Locate the cell with the specified text and output its [X, Y] center coordinate. 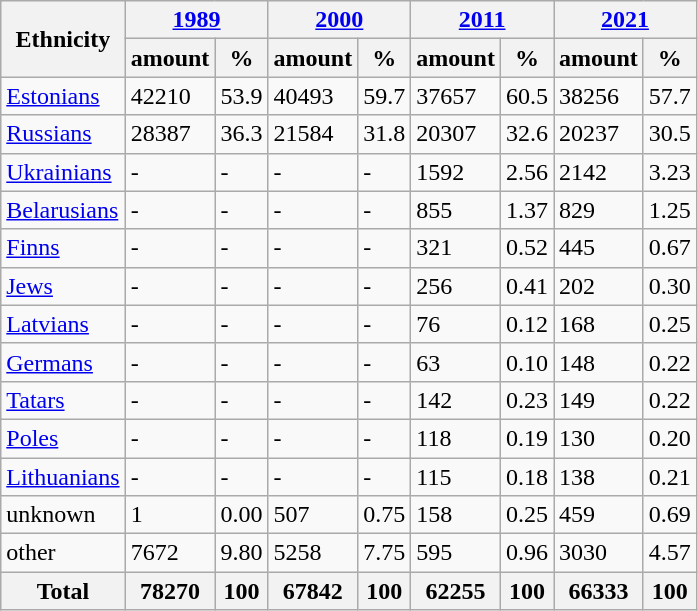
168 [599, 324]
148 [599, 362]
unknown [63, 515]
37657 [456, 96]
Estonians [63, 96]
Belarusians [63, 210]
Finns [63, 248]
1 [170, 515]
28387 [170, 134]
5258 [313, 553]
0.52 [526, 248]
3030 [599, 553]
21584 [313, 134]
0.18 [526, 477]
829 [599, 210]
507 [313, 515]
0.00 [242, 515]
76 [456, 324]
158 [456, 515]
62255 [456, 591]
0.41 [526, 286]
Germans [63, 362]
149 [599, 400]
3.23 [670, 172]
0.19 [526, 438]
1.25 [670, 210]
2.56 [526, 172]
60.5 [526, 96]
1.37 [526, 210]
202 [599, 286]
53.9 [242, 96]
31.8 [384, 134]
Latvians [63, 324]
30.5 [670, 134]
459 [599, 515]
0.10 [526, 362]
115 [456, 477]
0.69 [670, 515]
138 [599, 477]
0.30 [670, 286]
Tatars [63, 400]
Poles [63, 438]
9.80 [242, 553]
1989 [196, 20]
Total [63, 591]
855 [456, 210]
595 [456, 553]
256 [456, 286]
67842 [313, 591]
42210 [170, 96]
7672 [170, 553]
40493 [313, 96]
36.3 [242, 134]
0.12 [526, 324]
32.6 [526, 134]
0.67 [670, 248]
Ukrainians [63, 172]
57.7 [670, 96]
0.21 [670, 477]
0.23 [526, 400]
130 [599, 438]
7.75 [384, 553]
20237 [599, 134]
20307 [456, 134]
0.20 [670, 438]
0.75 [384, 515]
142 [456, 400]
other [63, 553]
2142 [599, 172]
2011 [482, 20]
66333 [599, 591]
445 [599, 248]
Jews [63, 286]
Lithuanians [63, 477]
2000 [340, 20]
2021 [626, 20]
Ethnicity [63, 39]
1592 [456, 172]
4.57 [670, 553]
Russians [63, 134]
0.96 [526, 553]
78270 [170, 591]
59.7 [384, 96]
118 [456, 438]
38256 [599, 96]
63 [456, 362]
321 [456, 248]
